Provide the (X, Y) coordinate of the cell's center where the given text is located.  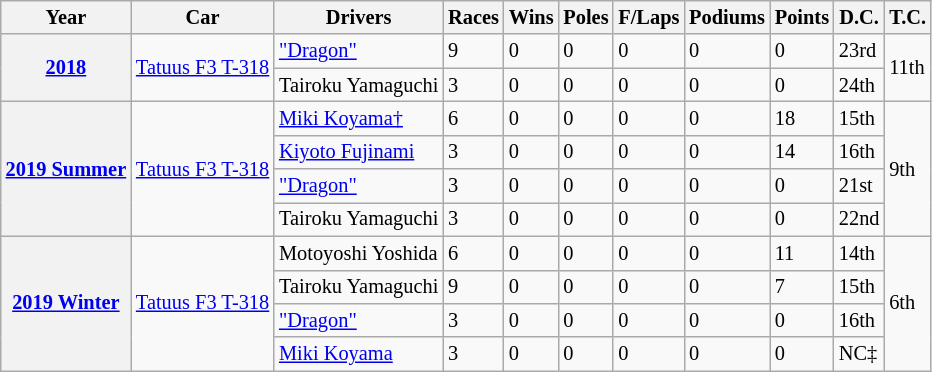
F/Laps (648, 17)
Year (66, 17)
14 (802, 152)
23rd (859, 51)
2019 Winter (66, 304)
Miki Koyama (358, 354)
Podiums (727, 17)
9th (908, 168)
Wins (532, 17)
T.C. (908, 17)
Miki Koyama† (358, 118)
D.C. (859, 17)
Points (802, 17)
24th (859, 85)
2019 Summer (66, 168)
Car (202, 17)
18 (802, 118)
22nd (859, 219)
7 (802, 287)
11th (908, 68)
Poles (586, 17)
Races (474, 17)
6th (908, 304)
Motoyoshi Yoshida (358, 253)
Kiyoto Fujinami (358, 152)
Drivers (358, 17)
2018 (66, 68)
21st (859, 186)
14th (859, 253)
NC‡ (859, 354)
11 (802, 253)
